Return [x, y] of the center of cell containing provided text 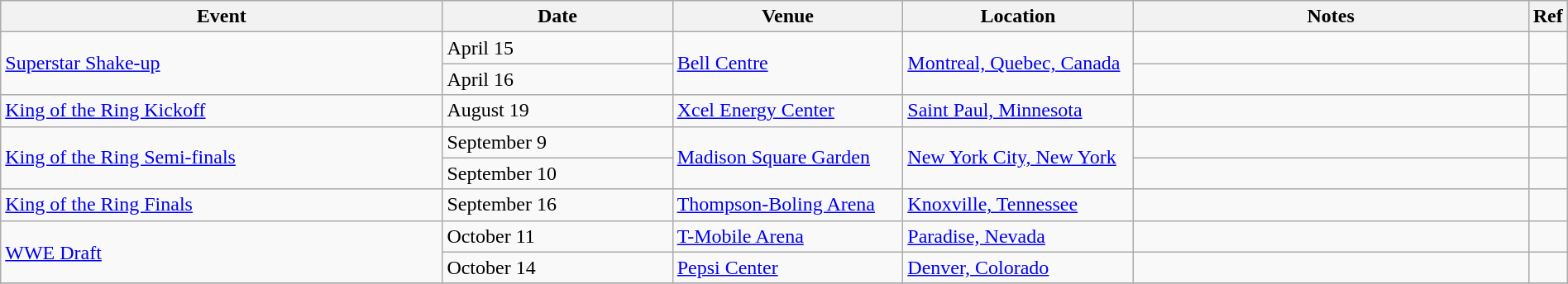
Location [1018, 17]
Date [557, 17]
Saint Paul, Minnesota [1018, 111]
Paradise, Nevada [1018, 236]
New York City, New York [1018, 158]
April 15 [557, 48]
Venue [787, 17]
Superstar Shake-up [222, 64]
King of the Ring Kickoff [222, 111]
King of the Ring Finals [222, 205]
April 16 [557, 79]
Notes [1331, 17]
T-Mobile Arena [787, 236]
Montreal, Quebec, Canada [1018, 64]
Madison Square Garden [787, 158]
WWE Draft [222, 252]
Ref [1548, 17]
Thompson-Boling Arena [787, 205]
King of the Ring Semi-finals [222, 158]
Xcel Energy Center [787, 111]
September 10 [557, 173]
Denver, Colorado [1018, 267]
October 14 [557, 267]
Bell Centre [787, 64]
August 19 [557, 111]
Knoxville, Tennessee [1018, 205]
September 16 [557, 205]
September 9 [557, 142]
Pepsi Center [787, 267]
Event [222, 17]
October 11 [557, 236]
